From the cell containing the given text, extract its center point as (x, y) coordinate. 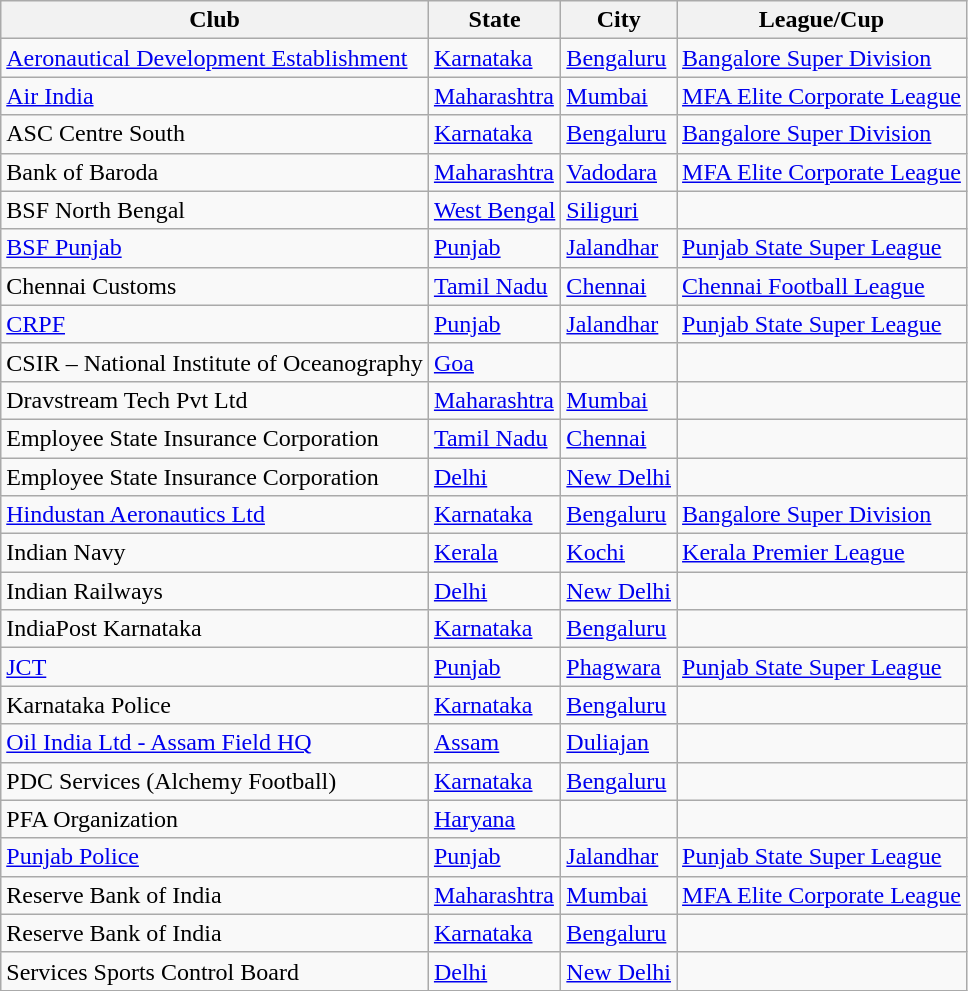
Kochi (619, 553)
Haryana (494, 819)
League/Cup (822, 20)
West Bengal (494, 210)
CRPF (215, 324)
Assam (494, 743)
Kerala (494, 553)
PDC Services (Alchemy Football) (215, 781)
Siliguri (619, 210)
Phagwara (619, 667)
BSF North Bengal (215, 210)
Kerala Premier League (822, 553)
Aeronautical Development Establishment (215, 58)
PFA Organization (215, 819)
Dravstream Tech Pvt Ltd (215, 400)
Chennai Customs (215, 286)
Services Sports Control Board (215, 971)
Duliajan (619, 743)
Indian Railways (215, 591)
State (494, 20)
JCT (215, 667)
Hindustan Aeronautics Ltd (215, 515)
IndiaPost Karnataka (215, 629)
Goa (494, 362)
Bank of Baroda (215, 172)
Club (215, 20)
Indian Navy (215, 553)
ASC Centre South (215, 134)
Oil India Ltd - Assam Field HQ (215, 743)
BSF Punjab (215, 248)
Punjab Police (215, 857)
Vadodara (619, 172)
Air India (215, 96)
Chennai Football League (822, 286)
City (619, 20)
Karnataka Police (215, 705)
CSIR – National Institute of Oceanography (215, 362)
